Return (X, Y) of the center of cell containing provided text 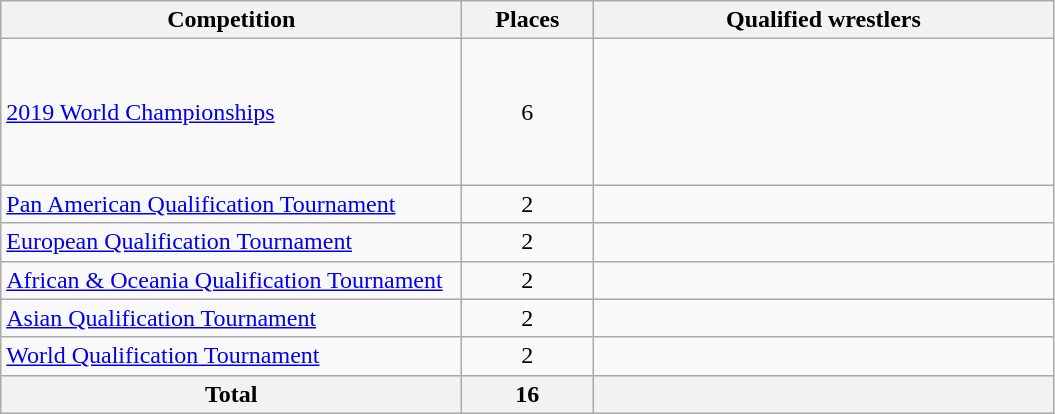
African & Oceania Qualification Tournament (232, 280)
Asian Qualification Tournament (232, 318)
Pan American Qualification Tournament (232, 204)
2019 World Championships (232, 112)
Total (232, 394)
European Qualification Tournament (232, 242)
Places (528, 20)
Qualified wrestlers (824, 20)
16 (528, 394)
6 (528, 112)
Competition (232, 20)
World Qualification Tournament (232, 356)
